Return the (X, Y) coordinate for the center point of the cell that contains the specified text.  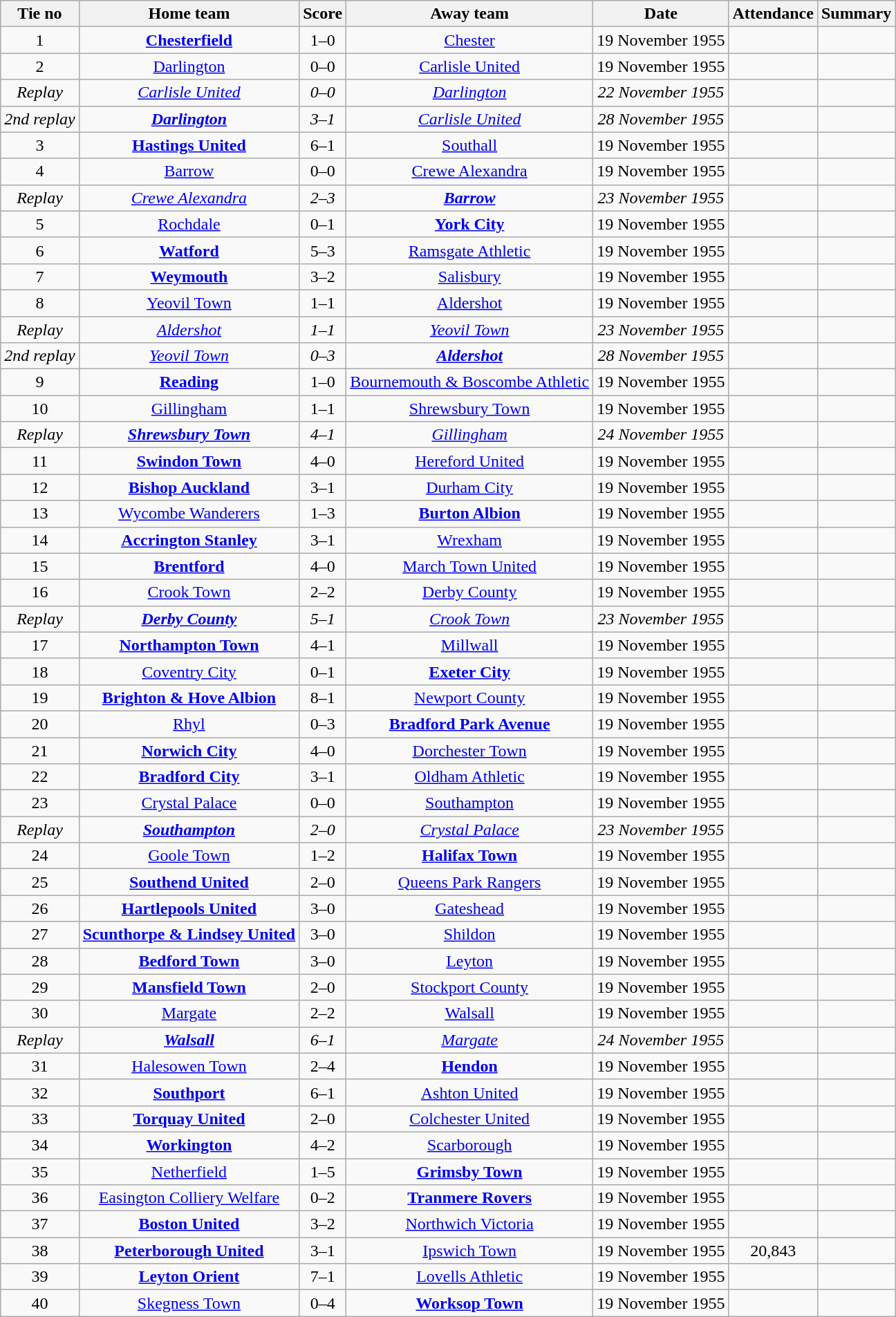
Summary (856, 14)
Scarborough (470, 1145)
Rhyl (189, 724)
8 (40, 303)
Hereford United (470, 461)
35 (40, 1172)
Boston United (189, 1224)
Torquay United (189, 1119)
5 (40, 224)
39 (40, 1277)
Norwich City (189, 750)
6 (40, 250)
Queens Park Rangers (470, 882)
32 (40, 1092)
Skegness Town (189, 1303)
Oldham Athletic (470, 777)
23 (40, 803)
16 (40, 592)
Peterborough United (189, 1251)
Bradford Park Avenue (470, 724)
25 (40, 882)
Brentford (189, 566)
37 (40, 1224)
2 (40, 66)
Burton Albion (470, 514)
Bournemouth & Boscombe Athletic (470, 382)
8–1 (323, 698)
1–5 (323, 1172)
Wycombe Wanderers (189, 514)
28 (40, 961)
Netherfield (189, 1172)
Weymouth (189, 277)
Brighton & Hove Albion (189, 698)
1–3 (323, 514)
Shildon (470, 935)
Ashton United (470, 1092)
11 (40, 461)
Tranmere Rovers (470, 1198)
Hendon (470, 1066)
Bradford City (189, 777)
40 (40, 1303)
Easington Colliery Welfare (189, 1198)
Leyton Orient (189, 1277)
4 (40, 171)
Bedford Town (189, 961)
13 (40, 514)
22 November 1955 (661, 93)
Hartlepools United (189, 908)
7 (40, 277)
34 (40, 1145)
Away team (470, 14)
Ipswich Town (470, 1251)
Southport (189, 1092)
36 (40, 1198)
2–3 (323, 198)
Northwich Victoria (470, 1224)
26 (40, 908)
21 (40, 750)
0–2 (323, 1198)
1–2 (323, 856)
19 (40, 698)
Coventry City (189, 671)
Exeter City (470, 671)
Ramsgate Athletic (470, 250)
Worksop Town (470, 1303)
Rochdale (189, 224)
5–3 (323, 250)
38 (40, 1251)
Gateshead (470, 908)
March Town United (470, 566)
18 (40, 671)
Reading (189, 382)
Southend United (189, 882)
Halesowen Town (189, 1066)
7–1 (323, 1277)
10 (40, 409)
Newport County (470, 698)
Tie no (40, 14)
Scunthorpe & Lindsey United (189, 935)
Swindon Town (189, 461)
Halifax Town (470, 856)
22 (40, 777)
Hastings United (189, 145)
17 (40, 645)
Grimsby Town (470, 1172)
Northampton Town (189, 645)
Colchester United (470, 1119)
Bishop Auckland (189, 487)
20 (40, 724)
Chesterfield (189, 40)
Goole Town (189, 856)
Mansfield Town (189, 987)
Leyton (470, 961)
15 (40, 566)
Chester (470, 40)
Date (661, 14)
Salisbury (470, 277)
Southall (470, 145)
30 (40, 1014)
Stockport County (470, 987)
York City (470, 224)
Durham City (470, 487)
Dorchester Town (470, 750)
2–4 (323, 1066)
9 (40, 382)
20,843 (773, 1251)
Home team (189, 14)
Wrexham (470, 540)
Accrington Stanley (189, 540)
Watford (189, 250)
0–4 (323, 1303)
27 (40, 935)
4–2 (323, 1145)
Attendance (773, 14)
3 (40, 145)
Lovells Athletic (470, 1277)
24 (40, 856)
Workington (189, 1145)
31 (40, 1066)
12 (40, 487)
Millwall (470, 645)
5–1 (323, 619)
1 (40, 40)
14 (40, 540)
29 (40, 987)
Score (323, 14)
33 (40, 1119)
